Provide the (X, Y) coordinate of the cell's center where the given text is located.  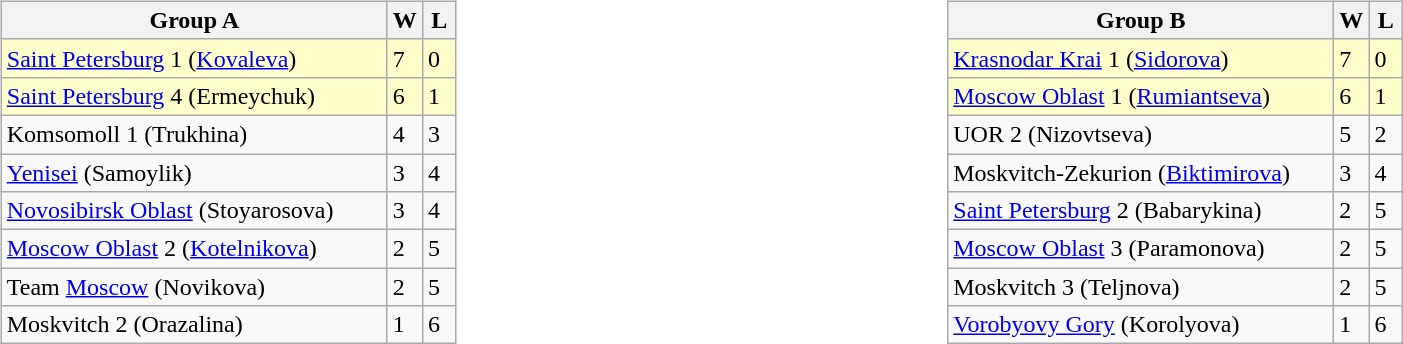
Vorobyovy Gory (Korolyova) (1141, 325)
Saint Petersburg 4 (Ermeychuk) (194, 96)
Group A (194, 20)
Yenisei (Samoylik) (194, 173)
Team Moscow (Novikova) (194, 287)
UOR 2 (Nizovtseva) (1141, 134)
Moscow Oblast 2 (Kotelnikova) (194, 249)
Krasnodar Krai 1 (Sidorova) (1141, 58)
Moskvitch 2 (Orazalina) (194, 325)
Moskvitch 3 (Teljnova) (1141, 287)
Moscow Oblast 1 (Rumiantseva) (1141, 96)
Novosibirsk Oblast (Stoyarosova) (194, 211)
Komsomoll 1 (Trukhina) (194, 134)
Moskvitch-Zekurion (Biktimirova) (1141, 173)
Moscow Oblast 3 (Paramonova) (1141, 249)
Saint Petersburg 2 (Babarykina) (1141, 211)
Saint Petersburg 1 (Kovaleva) (194, 58)
Group B (1141, 20)
